Find where the given text appears and provide that cell's center as (x, y) coordinate. 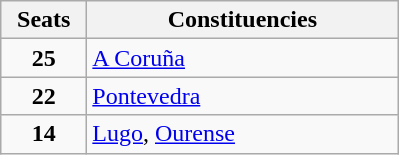
Seats (44, 20)
Lugo, Ourense (242, 134)
A Coruña (242, 58)
22 (44, 96)
14 (44, 134)
25 (44, 58)
Constituencies (242, 20)
Pontevedra (242, 96)
